Capture the cell that displays the provided text and extract its (x, y) central coordinate. 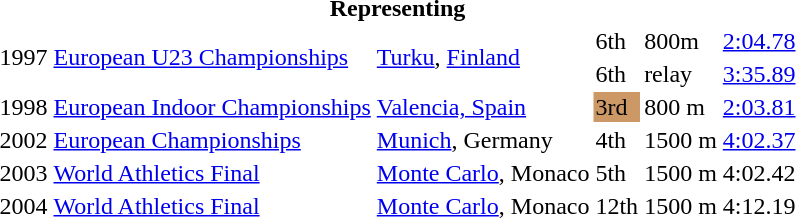
4th (617, 140)
World Athletics Final (212, 173)
European Championships (212, 140)
Turku, Finland (483, 58)
5th (617, 173)
Valencia, Spain (483, 107)
3rd (617, 107)
European U23 Championships (212, 58)
European Indoor Championships (212, 107)
800m (681, 41)
relay (681, 74)
Monte Carlo, Monaco (483, 173)
Munich, Germany (483, 140)
800 m (681, 107)
